Find where the given text appears and provide that cell's center as [X, Y] coordinate. 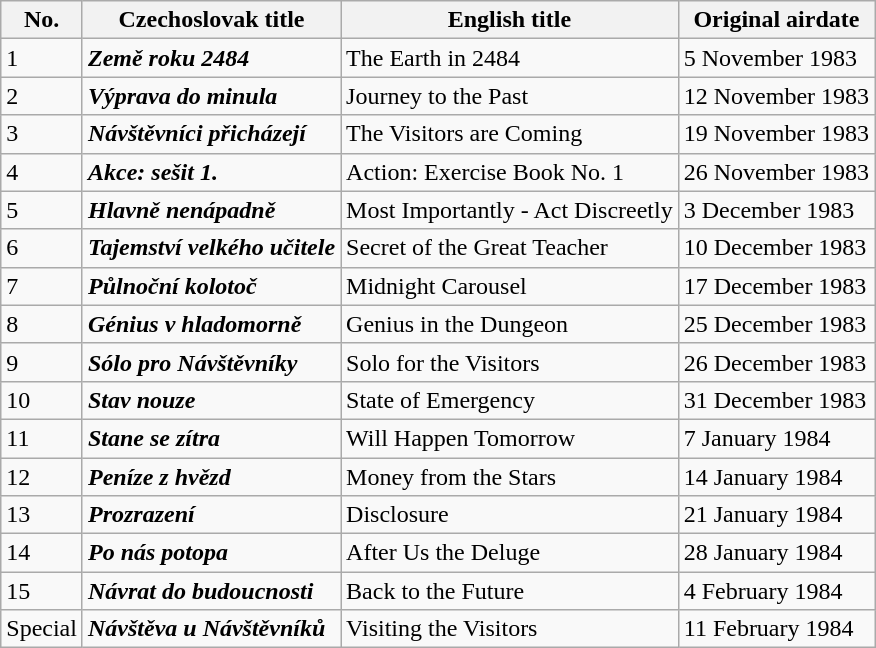
Action: Exercise Book No. 1 [510, 172]
26 December 1983 [776, 362]
9 [42, 362]
31 December 1983 [776, 400]
No. [42, 20]
8 [42, 324]
6 [42, 248]
The Visitors are Coming [510, 134]
Země roku 2484 [211, 58]
3 December 1983 [776, 210]
Akce: sešit 1. [211, 172]
4 [42, 172]
Hlavně nenápadně [211, 210]
10 December 1983 [776, 248]
Original airdate [776, 20]
26 November 1983 [776, 172]
Solo for the Visitors [510, 362]
Genius in the Dungeon [510, 324]
19 November 1983 [776, 134]
Secret of the Great Teacher [510, 248]
Visiting the Visitors [510, 629]
2 [42, 96]
12 November 1983 [776, 96]
28 January 1984 [776, 553]
5 [42, 210]
Stane se zítra [211, 438]
Special [42, 629]
Journey to the Past [510, 96]
17 December 1983 [776, 286]
Prozrazení [211, 515]
Výprava do minula [211, 96]
Po nás potopa [211, 553]
Sólo pro Návštěvníky [211, 362]
Czechoslovak title [211, 20]
11 February 1984 [776, 629]
Midnight Carousel [510, 286]
21 January 1984 [776, 515]
4 February 1984 [776, 591]
Peníze z hvězd [211, 477]
3 [42, 134]
11 [42, 438]
State of Emergency [510, 400]
Tajemství velkého učitele [211, 248]
15 [42, 591]
Back to the Future [510, 591]
12 [42, 477]
Money from the Stars [510, 477]
After Us the Deluge [510, 553]
Půlnoční kolotoč [211, 286]
Návštěva u Návštěvníků [211, 629]
Stav nouze [211, 400]
Génius v hladomorně [211, 324]
7 January 1984 [776, 438]
14 [42, 553]
13 [42, 515]
The Earth in 2484 [510, 58]
7 [42, 286]
Disclosure [510, 515]
10 [42, 400]
1 [42, 58]
Most Importantly - Act Discreetly [510, 210]
Návštěvníci přicházejí [211, 134]
14 January 1984 [776, 477]
25 December 1983 [776, 324]
Návrat do budoucnosti [211, 591]
English title [510, 20]
5 November 1983 [776, 58]
Will Happen Tomorrow [510, 438]
